Pinpoint the cell where the given text exists, returning its (x, y) midpoint coordinate. 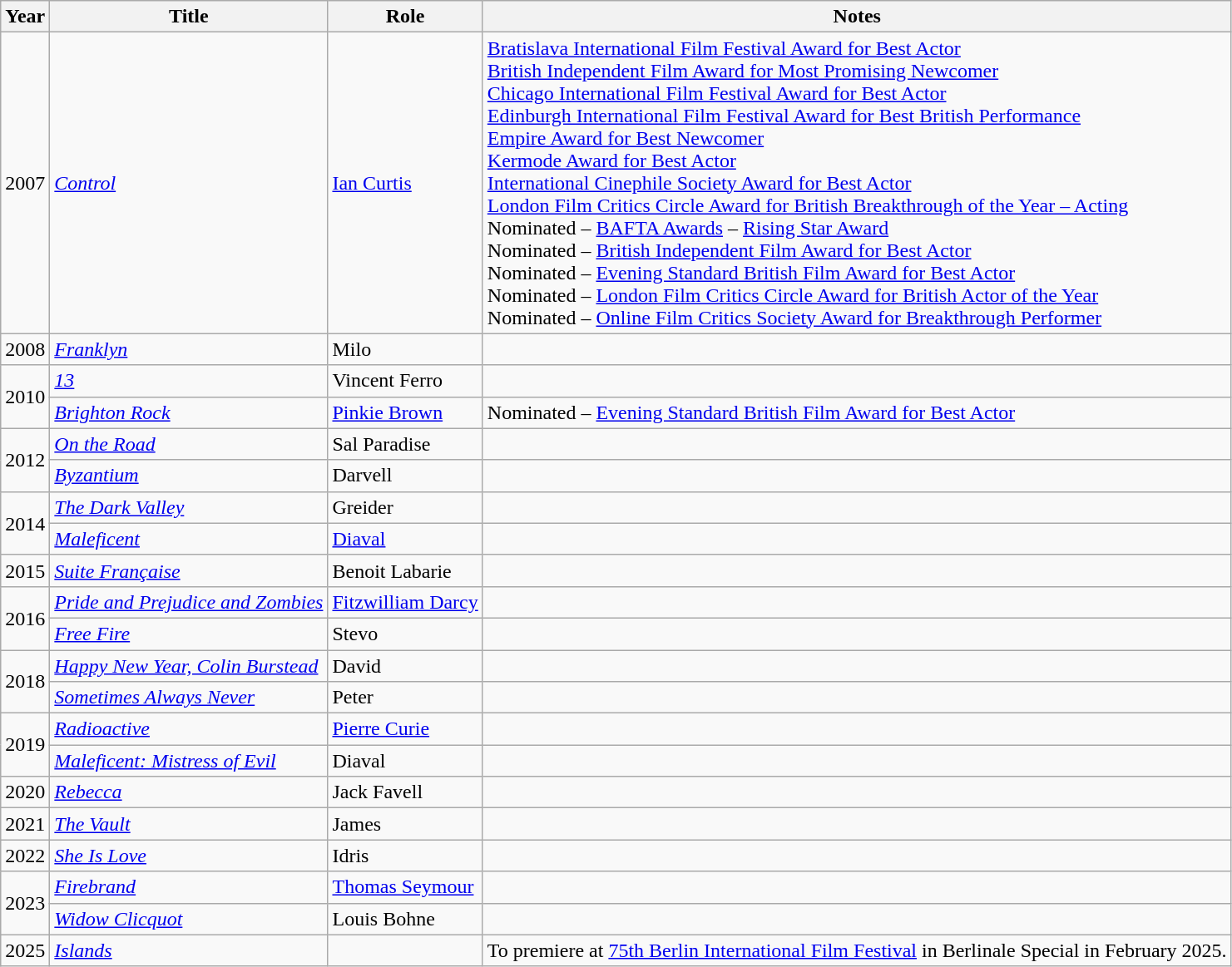
Pinkie Brown (405, 412)
2023 (25, 903)
2007 (25, 183)
Greider (405, 507)
Darvell (405, 476)
Pride and Prejudice and Zombies (189, 602)
Pierre Curie (405, 729)
Islands (189, 950)
On the Road (189, 444)
To premiere at 75th Berlin International Film Festival in Berlinale Special in February 2025. (857, 950)
Firebrand (189, 887)
Brighton Rock (189, 412)
2020 (25, 792)
Happy New Year, Colin Burstead (189, 666)
Peter (405, 698)
2012 (25, 460)
Control (189, 183)
Stevo (405, 634)
Vincent Ferro (405, 381)
The Vault (189, 824)
2019 (25, 745)
She Is Love (189, 856)
Milo (405, 349)
Fitzwilliam Darcy (405, 602)
2015 (25, 570)
Free Fire (189, 634)
Sometimes Always Never (189, 698)
Year (25, 17)
2022 (25, 856)
Maleficent (189, 539)
2021 (25, 824)
Title (189, 17)
13 (189, 381)
Sal Paradise (405, 444)
Maleficent: Mistress of Evil (189, 761)
2018 (25, 682)
David (405, 666)
Thomas Seymour (405, 887)
James (405, 824)
Widow Clicquot (189, 919)
Byzantium (189, 476)
Idris (405, 856)
2025 (25, 950)
Ian Curtis (405, 183)
Jack Favell (405, 792)
2016 (25, 618)
Nominated – Evening Standard British Film Award for Best Actor (857, 412)
Franklyn (189, 349)
2010 (25, 397)
Notes (857, 17)
Role (405, 17)
Radioactive (189, 729)
Louis Bohne (405, 919)
The Dark Valley (189, 507)
2014 (25, 523)
Rebecca (189, 792)
Benoit Labarie (405, 570)
2008 (25, 349)
Suite Française (189, 570)
